For the text-containing cell, return its midpoint in [X, Y] coordinate format. 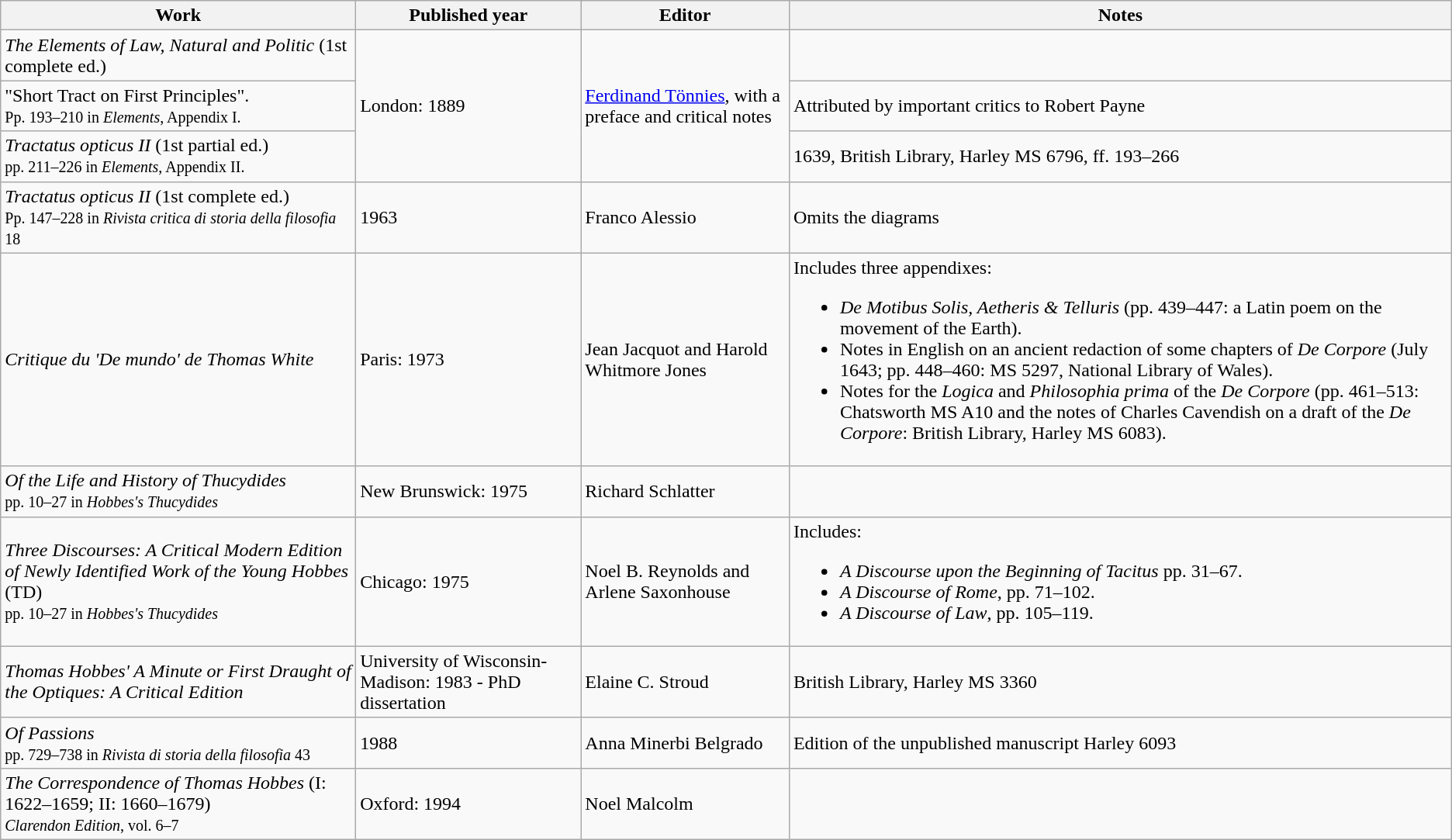
Notes [1120, 16]
Paris: 1973 [468, 360]
Tractatus opticus II (1st complete ed.)Pp. 147–228 in Rivista critica di storia della filosofia 18 [178, 217]
Edition of the unpublished manuscript Harley 6093 [1120, 743]
Includes:A Discourse upon the Beginning of Tacitus pp. 31–67.A Discourse of Rome, pp. 71–102.A Discourse of Law, pp. 105–119. [1120, 582]
Critique du 'De mundo' de Thomas White [178, 360]
New Brunswick: 1975 [468, 492]
Ferdinand Tönnies, with a preface and critical notes [686, 105]
1963 [468, 217]
"Short Tract on First Principles".Pp. 193–210 in Elements, Appendix I. [178, 105]
Editor [686, 16]
British Library, Harley MS 3360 [1120, 682]
Work [178, 16]
Of the Life and History of Thucydidespp. 10–27 in Hobbes's Thucydides [178, 492]
Thomas Hobbes' A Minute or First Draught of the Optiques: A Critical Edition [178, 682]
The Correspondence of Thomas Hobbes (I: 1622–1659; II: 1660–1679)Clarendon Edition, vol. 6–7 [178, 804]
London: 1889 [468, 105]
1988 [468, 743]
Chicago: 1975 [468, 582]
Of Passionspp. 729–738 in Rivista di storia della filosofia 43 [178, 743]
Elaine C. Stroud [686, 682]
Anna Minerbi Belgrado [686, 743]
University of Wisconsin-Madison: 1983 - PhD dissertation [468, 682]
Noel Malcolm [686, 804]
1639, British Library, Harley MS 6796, ff. 193–266 [1120, 157]
Three Discourses: A Critical Modern Edition of Newly Identified Work of the Young Hobbes (TD)pp. 10–27 in Hobbes's Thucydides [178, 582]
Noel B. Reynolds and Arlene Saxonhouse [686, 582]
Oxford: 1994 [468, 804]
Richard Schlatter [686, 492]
Franco Alessio [686, 217]
Published year [468, 16]
Tractatus opticus II (1st partial ed.)pp. 211–226 in Elements, Appendix II. [178, 157]
Omits the diagrams [1120, 217]
The Elements of Law, Natural and Politic (1st complete ed.) [178, 56]
Attributed by important critics to Robert Payne [1120, 105]
Jean Jacquot and Harold Whitmore Jones [686, 360]
